Search for the cell housing the specified text and yield its [x, y] center coordinate. 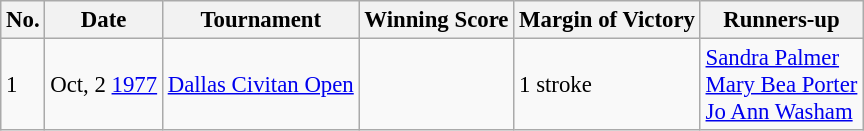
No. [23, 20]
Dallas Civitan Open [260, 85]
Runners-up [781, 20]
Date [104, 20]
1 stroke [607, 85]
Margin of Victory [607, 20]
Sandra Palmer Mary Bea Porter Jo Ann Washam [781, 85]
Oct, 2 1977 [104, 85]
1 [23, 85]
Tournament [260, 20]
Winning Score [436, 20]
